Identify which cell holds the provided text, then report its (x, y) central coordinate. 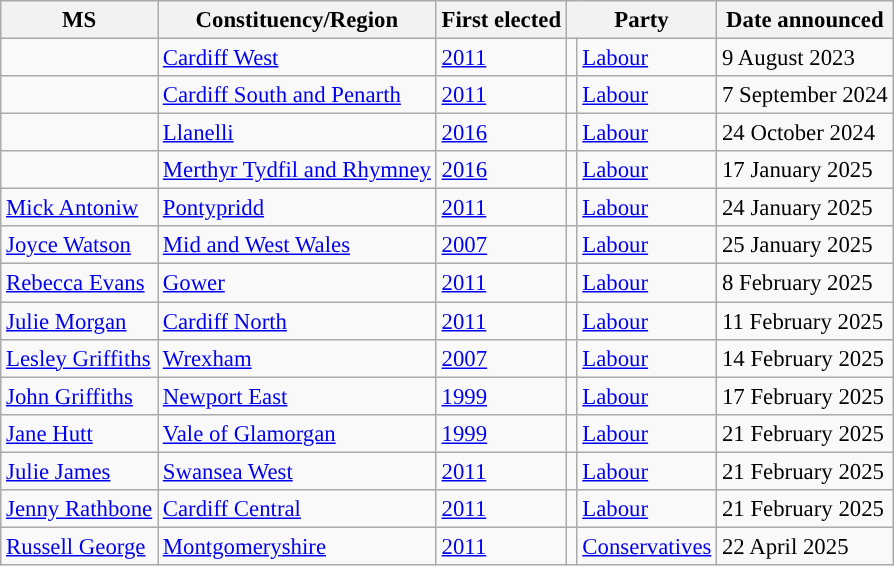
Constituency/Region (298, 20)
Joyce Watson (80, 245)
22 April 2025 (805, 546)
Date announced (805, 20)
9 August 2023 (805, 58)
Cardiff South and Penarth (298, 95)
Rebecca Evans (80, 283)
7 September 2024 (805, 95)
25 January 2025 (805, 245)
Lesley Griffiths (80, 358)
Julie Morgan (80, 321)
Pontypridd (298, 208)
Cardiff North (298, 321)
14 February 2025 (805, 358)
John Griffiths (80, 396)
Julie James (80, 471)
First elected (501, 20)
17 January 2025 (805, 170)
Llanelli (298, 133)
Merthyr Tydfil and Rhymney (298, 170)
Mid and West Wales (298, 245)
Cardiff West (298, 58)
Cardiff Central (298, 509)
Party (641, 20)
Newport East (298, 396)
Gower (298, 283)
Jenny Rathbone (80, 509)
Vale of Glamorgan (298, 433)
24 January 2025 (805, 208)
8 February 2025 (805, 283)
Swansea West (298, 471)
11 February 2025 (805, 321)
Montgomeryshire (298, 546)
Wrexham (298, 358)
17 February 2025 (805, 396)
Mick Antoniw (80, 208)
Russell George (80, 546)
Jane Hutt (80, 433)
24 October 2024 (805, 133)
MS (80, 20)
Conservatives (647, 546)
